Detect which cell encompasses the target text, then output its [x, y] center coordinate. 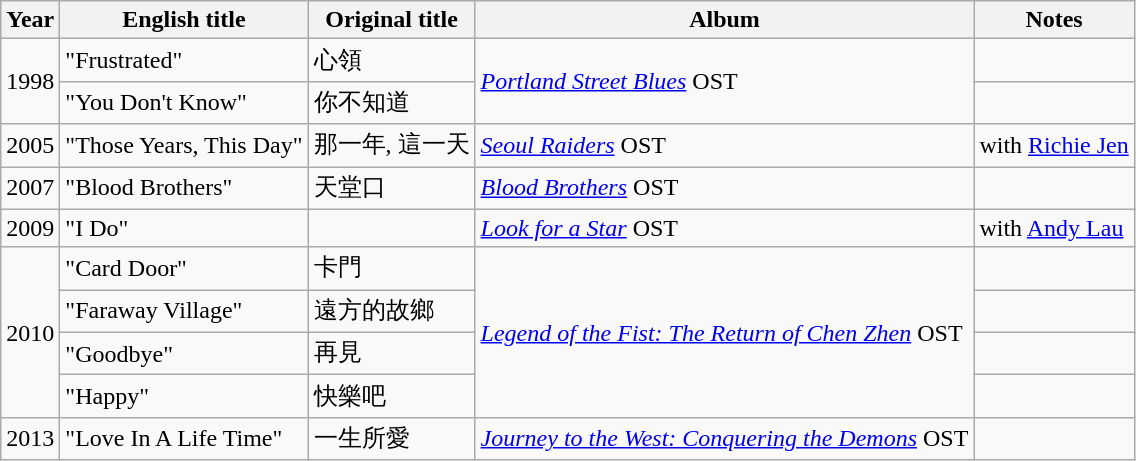
快樂吧 [392, 396]
卡門 [392, 268]
English title [184, 20]
"Faraway Village" [184, 312]
Album [724, 20]
Notes [1054, 20]
Blood Brothers OST [724, 188]
"You Don't Know" [184, 102]
再見 [392, 354]
遠方的故鄉 [392, 312]
Year [30, 20]
"Love In A Life Time" [184, 438]
你不知道 [392, 102]
Look for a Star OST [724, 228]
2005 [30, 146]
with Richie Jen [1054, 146]
心領 [392, 60]
"I Do" [184, 228]
2007 [30, 188]
with Andy Lau [1054, 228]
2010 [30, 332]
"Goodbye" [184, 354]
Legend of the Fist: The Return of Chen Zhen OST [724, 332]
一生所愛 [392, 438]
Portland Street Blues OST [724, 82]
2013 [30, 438]
"Happy" [184, 396]
Journey to the West: Conquering the Demons OST [724, 438]
那一年, 這一天 [392, 146]
1998 [30, 82]
Original title [392, 20]
"Frustrated" [184, 60]
Seoul Raiders OST [724, 146]
天堂口 [392, 188]
2009 [30, 228]
"Card Door" [184, 268]
"Those Years, This Day" [184, 146]
"Blood Brothers" [184, 188]
